Pinpoint the cell where the given text exists, returning its [X, Y] midpoint coordinate. 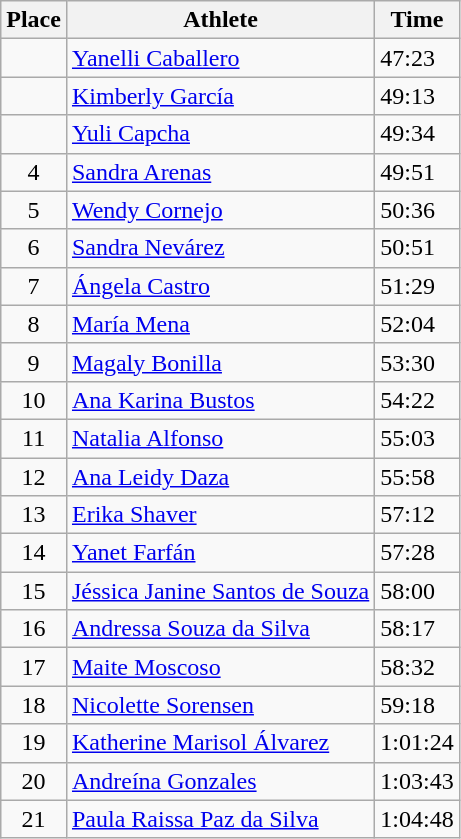
6 [34, 248]
7 [34, 286]
18 [34, 705]
54:22 [417, 400]
20 [34, 781]
Yanelli Caballero [220, 58]
Yanet Farfán [220, 553]
10 [34, 400]
9 [34, 362]
12 [34, 477]
Erika Shaver [220, 515]
49:13 [417, 96]
Andreína Gonzales [220, 781]
Andressa Souza da Silva [220, 629]
Jéssica Janine Santos de Souza [220, 591]
Natalia Alfonso [220, 438]
Sandra Arenas [220, 172]
Paula Raissa Paz da Silva [220, 819]
Place [34, 20]
Kimberly García [220, 96]
8 [34, 324]
13 [34, 515]
58:00 [417, 591]
57:12 [417, 515]
Nicolette Sorensen [220, 705]
1:04:48 [417, 819]
Wendy Cornejo [220, 210]
53:30 [417, 362]
Athlete [220, 20]
52:04 [417, 324]
55:03 [417, 438]
47:23 [417, 58]
49:34 [417, 134]
57:28 [417, 553]
55:58 [417, 477]
50:51 [417, 248]
59:18 [417, 705]
14 [34, 553]
Katherine Marisol Álvarez [220, 743]
Maite Moscoso [220, 667]
58:17 [417, 629]
1:01:24 [417, 743]
21 [34, 819]
17 [34, 667]
Ángela Castro [220, 286]
1:03:43 [417, 781]
Ana Leidy Daza [220, 477]
15 [34, 591]
Yuli Capcha [220, 134]
5 [34, 210]
49:51 [417, 172]
Sandra Nevárez [220, 248]
María Mena [220, 324]
11 [34, 438]
51:29 [417, 286]
Ana Karina Bustos [220, 400]
58:32 [417, 667]
Time [417, 20]
Magaly Bonilla [220, 362]
50:36 [417, 210]
16 [34, 629]
19 [34, 743]
4 [34, 172]
